Extract the [X, Y] coordinate from the center of the cell holding the provided text.  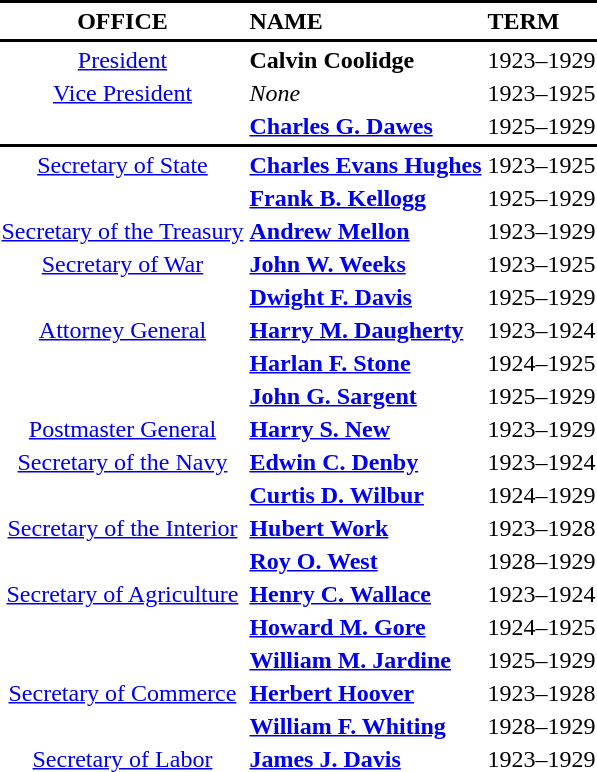
Andrew Mellon [366, 231]
TERM [542, 21]
NAME [366, 21]
Attorney General [122, 330]
1924–1929 [542, 495]
William M. Jardine [366, 660]
Curtis D. Wilbur [366, 495]
Henry C. Wallace [366, 594]
Charles Evans Hughes [366, 165]
None [366, 93]
Secretary of Commerce [122, 693]
Secretary of War [122, 264]
Dwight F. Davis [366, 297]
Secretary of the Interior [122, 528]
William F. Whiting [366, 726]
John G. Sargent [366, 396]
Hubert Work [366, 528]
Charles G. Dawes [366, 126]
Roy O. West [366, 561]
Vice President [122, 93]
Secretary of the Navy [122, 462]
Postmaster General [122, 429]
Harry M. Daugherty [366, 330]
Edwin C. Denby [366, 462]
John W. Weeks [366, 264]
Herbert Hoover [366, 693]
Calvin Coolidge [366, 60]
Secretary of State [122, 165]
Secretary of Agriculture [122, 594]
OFFICE [122, 21]
Harlan F. Stone [366, 363]
Secretary of the Treasury [122, 231]
Howard M. Gore [366, 627]
President [122, 60]
Frank B. Kellogg [366, 198]
Harry S. New [366, 429]
